Capture the cell that displays the provided text and extract its [X, Y] central coordinate. 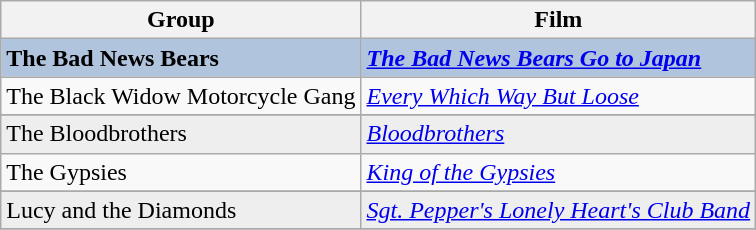
The Gypsies [181, 172]
Every Which Way But Loose [558, 96]
Lucy and the Diamonds [181, 210]
Sgt. Pepper's Lonely Heart's Club Band [558, 210]
Group [181, 20]
The Bad News Bears Go to Japan [558, 58]
Bloodbrothers [558, 134]
Film [558, 20]
The Bad News Bears [181, 58]
The Black Widow Motorcycle Gang [181, 96]
King of the Gypsies [558, 172]
The Bloodbrothers [181, 134]
